Locate the cell with the specified text and output its [X, Y] center coordinate. 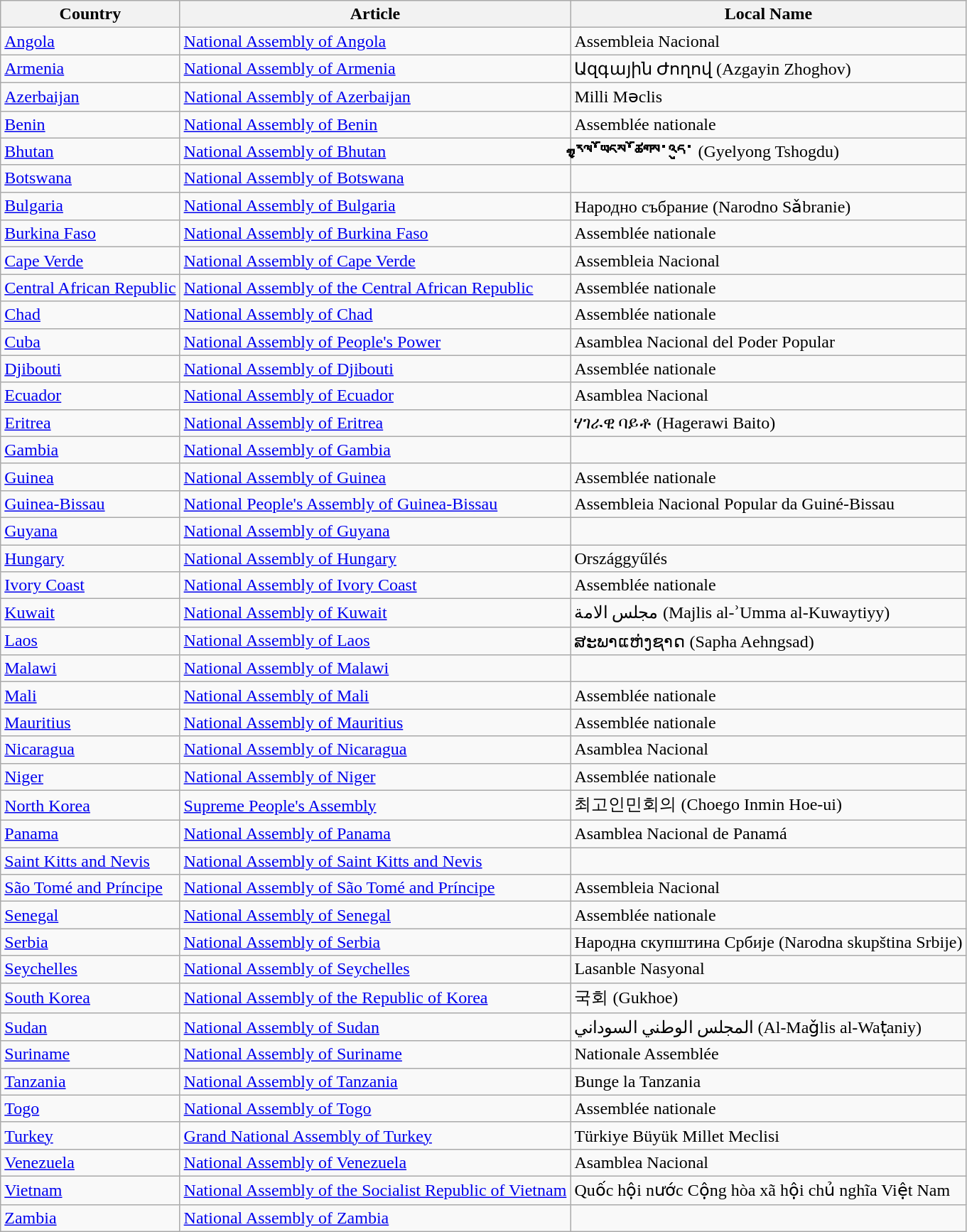
National Assembly of Angola [375, 41]
Local Name [769, 14]
རྒྱལ་ཡོངས་ཚོགས་འདུ་ (Gyelyong Tshogdu) [769, 151]
Cape Verde [90, 261]
Asamblea Nacional de Panamá [769, 834]
National Assembly of Azerbaijan [375, 97]
South Korea [90, 998]
São Tomé and Príncipe [90, 888]
Ազգային Ժողով (Azgayin Zhoghov) [769, 69]
Djibouti [90, 369]
Armenia [90, 69]
Gambia [90, 450]
ສະພາແຫ່ງຊາດ (Sapha Aehngsad) [769, 641]
Saint Kitts and Nevis [90, 861]
Laos [90, 641]
Grand National Assembly of Turkey [375, 1135]
National Assembly of Saint Kitts and Nevis [375, 861]
National Assembly of Guinea [375, 477]
National Assembly of Eritrea [375, 423]
National Assembly of Bhutan [375, 151]
National Assembly of the Socialist Republic of Vietnam [375, 1190]
Asamblea Nacional del Poder Popular [769, 342]
Quốc hội nước Cộng hòa xã hội chủ nghĩa Việt Nam [769, 1190]
National Assembly of Guyana [375, 531]
Turkey [90, 1135]
مجلس الامة (Majlis al-ʾUmma al-Kuwaytiyy) [769, 613]
National Assembly of Gambia [375, 450]
Mali [90, 696]
Article [375, 14]
National Assembly of Ivory Coast [375, 585]
National Assembly of Bulgaria [375, 206]
National Assembly of Suriname [375, 1054]
Bhutan [90, 151]
Country [90, 14]
National Assembly of Serbia [375, 942]
National Assembly of Chad [375, 315]
Nicaragua [90, 750]
Mauritius [90, 723]
National Assembly of Tanzania [375, 1081]
Zambia [90, 1218]
National Assembly of São Tomé and Príncipe [375, 888]
Seychelles [90, 969]
National Assembly of Togo [375, 1108]
Niger [90, 777]
Народно събрание (Narodno Sǎbranie) [769, 206]
National Assembly of Mauritius [375, 723]
Burkina Faso [90, 234]
Central African Republic [90, 288]
National Assembly of Malawi [375, 669]
Guyana [90, 531]
Milli Məclis [769, 97]
최고인민회의 (Choego Inmin Hoe-ui) [769, 806]
National Assembly of Sudan [375, 1027]
Angola [90, 41]
National Assembly of Ecuador [375, 396]
Ecuador [90, 396]
National Assembly of Kuwait [375, 613]
National Assembly of Djibouti [375, 369]
National People's Assembly of Guinea-Bissau [375, 504]
National Assembly of Burkina Faso [375, 234]
National Assembly of Laos [375, 641]
Senegal [90, 915]
Serbia [90, 942]
Botswana [90, 178]
National Assembly of Armenia [375, 69]
ሃገራዊ ባይቶ (Hagerawi Baito) [769, 423]
국회 (Gukhoe) [769, 998]
National Assembly of the Republic of Korea [375, 998]
Guinea-Bissau [90, 504]
Malawi [90, 669]
Azerbaijan [90, 97]
Guinea [90, 477]
National Assembly of Senegal [375, 915]
Hungary [90, 558]
المجلس الوطني السوداني (Al-Maǧlis al-Waṭaniy) [769, 1027]
North Korea [90, 806]
Országgyűlés [769, 558]
Kuwait [90, 613]
Eritrea [90, 423]
Venezuela [90, 1162]
Народна скупштина Србије (Narodna skupština Srbije) [769, 942]
National Assembly of Cape Verde [375, 261]
Bulgaria [90, 206]
Suriname [90, 1054]
Benin [90, 124]
Lasanble Nasyonal [769, 969]
Bunge la Tanzania [769, 1081]
National Assembly of Hungary [375, 558]
Nationale Assemblée [769, 1054]
National Assembly of Venezuela [375, 1162]
National Assembly of Nicaragua [375, 750]
Togo [90, 1108]
National Assembly of Botswana [375, 178]
National Assembly of Niger [375, 777]
National Assembly of Seychelles [375, 969]
Cuba [90, 342]
National Assembly of Mali [375, 696]
National Assembly of People's Power [375, 342]
Supreme People's Assembly [375, 806]
Tanzania [90, 1081]
National Assembly of Zambia [375, 1218]
Ivory Coast [90, 585]
National Assembly of Panama [375, 834]
Chad [90, 315]
Assembleia Nacional Popular da Guiné-Bissau [769, 504]
Vietnam [90, 1190]
National Assembly of the Central African Republic [375, 288]
Sudan [90, 1027]
National Assembly of Benin [375, 124]
Türkiye Büyük Millet Meclisi [769, 1135]
Panama [90, 834]
